Provide the (x, y) coordinate of the cell's center where the given text is located.  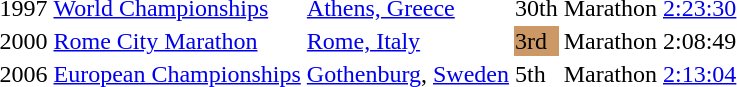
2:08:49 (699, 41)
Marathon (610, 41)
Rome, Italy (408, 41)
3rd (537, 41)
Rome City Marathon (177, 41)
